Return the (x, y) coordinate for the center point of the cell that contains the specified text.  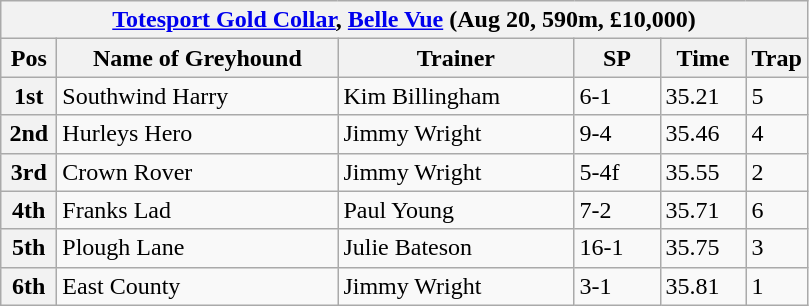
5-4f (617, 172)
Kim Billingham (456, 96)
Totesport Gold Collar, Belle Vue (Aug 20, 590m, £10,000) (404, 20)
6th (29, 286)
Pos (29, 58)
35.21 (703, 96)
35.75 (703, 248)
5 (776, 96)
35.55 (703, 172)
35.46 (703, 134)
5th (29, 248)
Crown Rover (198, 172)
1 (776, 286)
SP (617, 58)
6-1 (617, 96)
Southwind Harry (198, 96)
9-4 (617, 134)
6 (776, 210)
Hurleys Hero (198, 134)
Plough Lane (198, 248)
4th (29, 210)
East County (198, 286)
Name of Greyhound (198, 58)
3rd (29, 172)
35.81 (703, 286)
Franks Lad (198, 210)
4 (776, 134)
Trainer (456, 58)
Julie Bateson (456, 248)
35.71 (703, 210)
2nd (29, 134)
1st (29, 96)
Paul Young (456, 210)
16-1 (617, 248)
Time (703, 58)
3-1 (617, 286)
3 (776, 248)
2 (776, 172)
7-2 (617, 210)
Trap (776, 58)
